Capture the cell that displays the provided text and extract its [x, y] central coordinate. 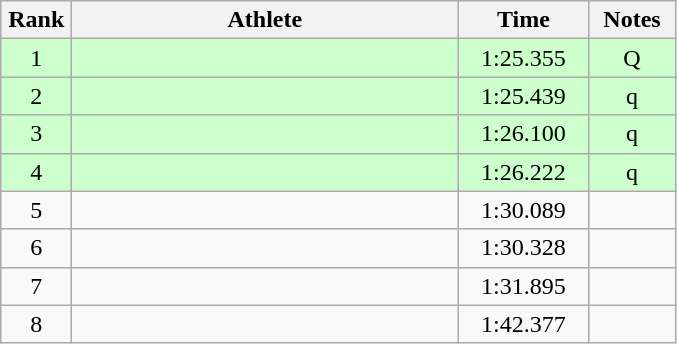
1:26.100 [524, 134]
1:30.089 [524, 210]
Rank [36, 20]
3 [36, 134]
1 [36, 58]
Notes [632, 20]
Athlete [265, 20]
7 [36, 286]
6 [36, 248]
1:31.895 [524, 286]
1:25.439 [524, 96]
Time [524, 20]
5 [36, 210]
1:26.222 [524, 172]
1:30.328 [524, 248]
Q [632, 58]
4 [36, 172]
1:42.377 [524, 324]
8 [36, 324]
2 [36, 96]
1:25.355 [524, 58]
